Output the [x, y] coordinate of the center of the cell containing the given text.  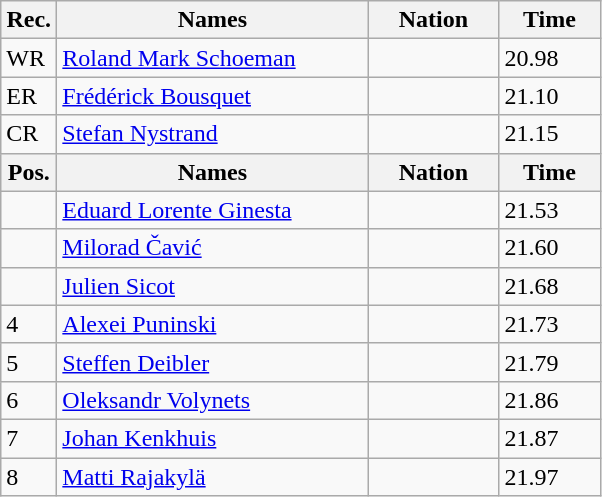
21.60 [550, 248]
Pos. [29, 172]
21.53 [550, 210]
Milorad Čavić [212, 248]
Eduard Lorente Ginesta [212, 210]
21.10 [550, 96]
21.79 [550, 362]
21.73 [550, 324]
CR [29, 134]
Matti Rajakylä [212, 477]
21.15 [550, 134]
6 [29, 400]
Oleksandr Volynets [212, 400]
Julien Sicot [212, 286]
5 [29, 362]
7 [29, 438]
Johan Kenkhuis [212, 438]
21.97 [550, 477]
21.87 [550, 438]
Steffen Deibler [212, 362]
8 [29, 477]
ER [29, 96]
21.86 [550, 400]
Stefan Nystrand [212, 134]
20.98 [550, 58]
21.68 [550, 286]
Rec. [29, 20]
4 [29, 324]
WR [29, 58]
Frédérick Bousquet [212, 96]
Roland Mark Schoeman [212, 58]
Alexei Puninski [212, 324]
